Extract the (x, y) coordinate from the center of the cell holding the provided text.  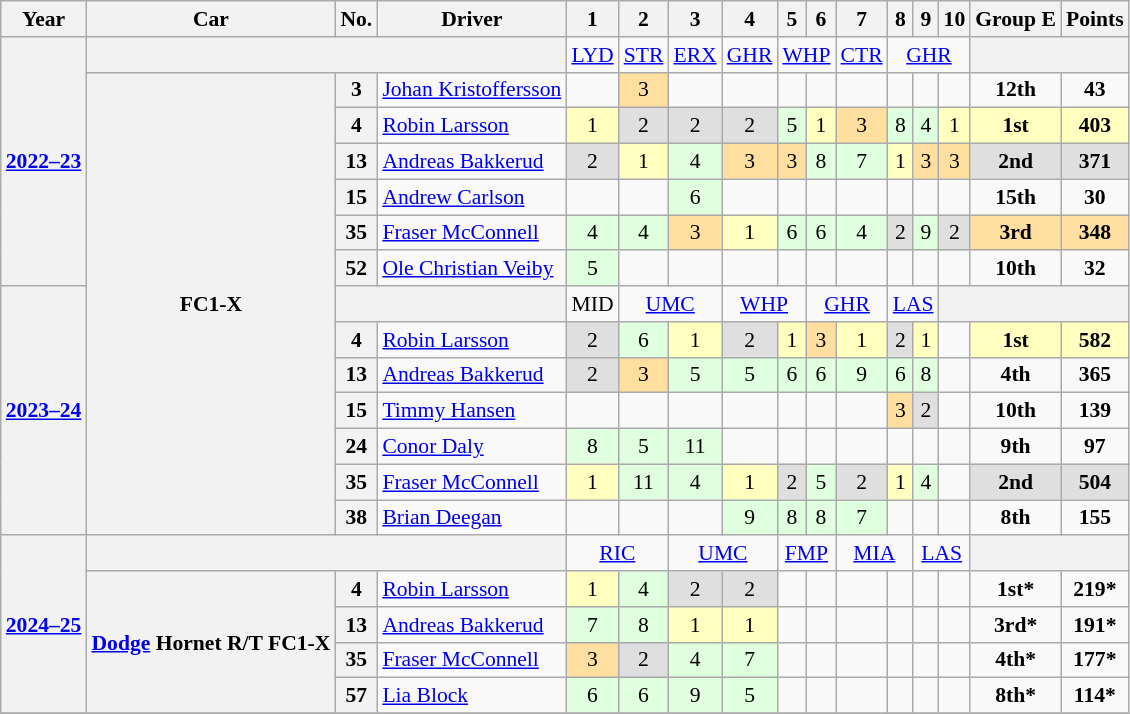
Group E (1016, 19)
4th* (1016, 660)
57 (356, 696)
Ole Christian Veiby (472, 269)
38 (356, 518)
Timmy Hansen (472, 411)
30 (1095, 197)
LYD (592, 55)
2024–25 (44, 625)
403 (1095, 126)
504 (1095, 482)
Andrew Carlson (472, 197)
No. (356, 19)
139 (1095, 411)
43 (1095, 90)
Lia Block (472, 696)
ERX (694, 55)
24 (356, 447)
371 (1095, 162)
3rd (1016, 233)
8th* (1016, 696)
8th (1016, 518)
219* (1095, 589)
191* (1095, 625)
1st* (1016, 589)
97 (1095, 447)
32 (1095, 269)
Johan Kristoffersson (472, 90)
Dodge Hornet R/T FC1-X (210, 642)
114* (1095, 696)
FC1-X (210, 304)
MID (592, 304)
348 (1095, 233)
155 (1095, 518)
Brian Deegan (472, 518)
2023–24 (44, 410)
177* (1095, 660)
CTR (862, 55)
Driver (472, 19)
FMP (806, 554)
3rd* (1016, 625)
2022–23 (44, 162)
STR (644, 55)
4th (1016, 375)
15th (1016, 197)
52 (356, 269)
Points (1095, 19)
12th (1016, 90)
RIC (617, 554)
Conor Daly (472, 447)
10 (955, 19)
Year (44, 19)
MIA (875, 554)
582 (1095, 340)
9th (1016, 447)
Car (210, 19)
365 (1095, 375)
